For the text-containing cell, return its midpoint in [X, Y] coordinate format. 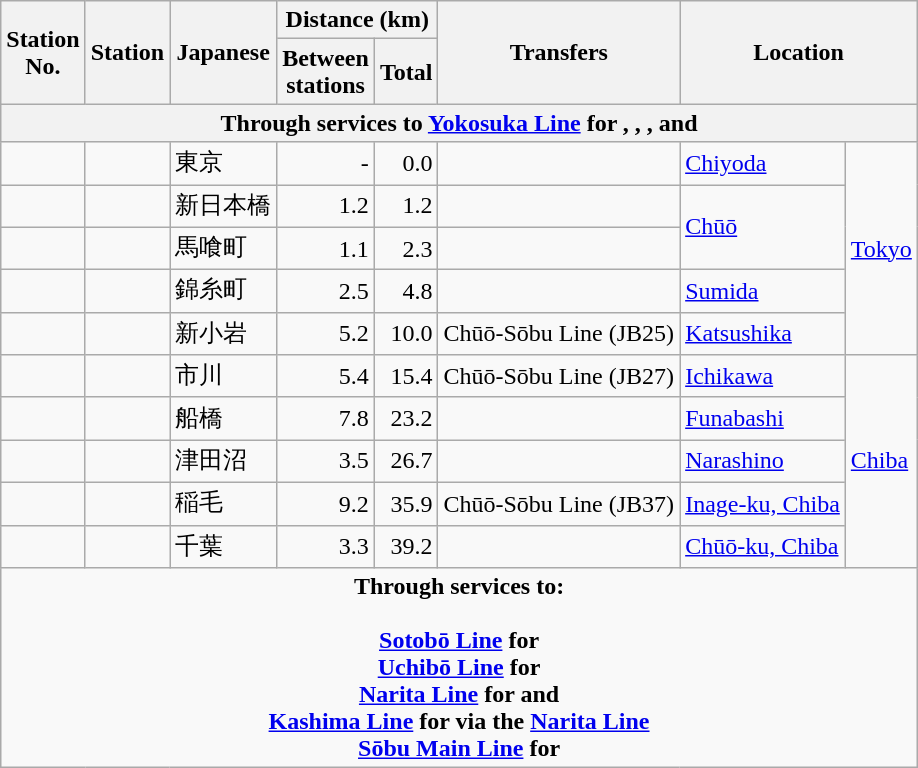
Chūō-Sōbu Line (JB27) [559, 376]
Japanese [224, 52]
Location [799, 52]
錦糸町 [224, 292]
船橋 [224, 418]
Chūō [763, 226]
26.7 [406, 462]
2.5 [326, 292]
稲毛 [224, 504]
Chūō-Sōbu Line (JB37) [559, 504]
Transfers [559, 52]
23.2 [406, 418]
5.2 [326, 334]
7.8 [326, 418]
4.8 [406, 292]
Katsushika [763, 334]
東京 [224, 164]
Inage-ku, Chiba [763, 504]
Through services to Yokosuka Line for , , , and [460, 123]
0.0 [406, 164]
10.0 [406, 334]
Station [127, 52]
Chūō-Sōbu Line (JB25) [559, 334]
市川 [224, 376]
3.3 [326, 546]
9.2 [326, 504]
新小岩 [224, 334]
千葉 [224, 546]
Chiba [881, 462]
1.1 [326, 248]
Betweenstations [326, 72]
- [326, 164]
15.4 [406, 376]
Sumida [763, 292]
Chūō-ku, Chiba [763, 546]
Ichikawa [763, 376]
新日本橋 [224, 206]
Chiyoda [763, 164]
39.2 [406, 546]
5.4 [326, 376]
Funabashi [763, 418]
Narashino [763, 462]
Distance (km) [358, 20]
Total [406, 72]
馬喰町 [224, 248]
35.9 [406, 504]
Tokyo [881, 248]
2.3 [406, 248]
Through services to: Sotobō Line for Uchibō Line for Narita Line for and Kashima Line for via the Narita Line Sōbu Main Line for [460, 668]
StationNo. [43, 52]
津田沼 [224, 462]
3.5 [326, 462]
